Provide the (X, Y) coordinate of the cell's center where the given text is located.  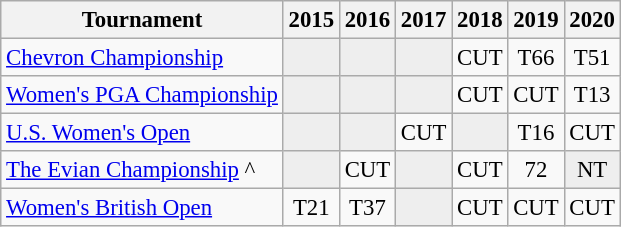
2016 (367, 20)
The Evian Championship ^ (142, 170)
2015 (311, 20)
T66 (536, 58)
T51 (592, 58)
T13 (592, 95)
2020 (592, 20)
T37 (367, 208)
Chevron Championship (142, 58)
T21 (311, 208)
Women's British Open (142, 208)
2017 (424, 20)
2019 (536, 20)
Tournament (142, 20)
Women's PGA Championship (142, 95)
72 (536, 170)
U.S. Women's Open (142, 133)
NT (592, 170)
2018 (480, 20)
T16 (536, 133)
